Determine the (x, y) coordinate at the center of the cell enclosing the given text.  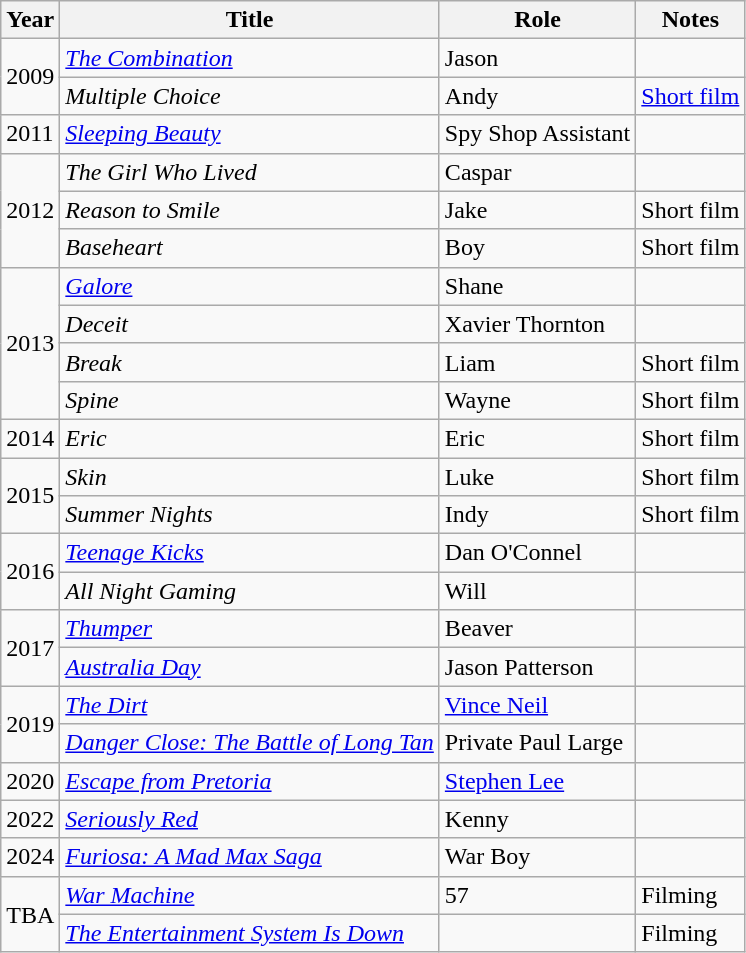
Andy (537, 96)
The Dirt (250, 705)
Wayne (537, 400)
Will (537, 591)
2011 (30, 134)
2013 (30, 343)
Boy (537, 248)
2019 (30, 724)
Teenage Kicks (250, 553)
War Machine (250, 895)
Australia Day (250, 667)
Dan O'Connel (537, 553)
2017 (30, 648)
2022 (30, 819)
Skin (250, 477)
The Girl Who Lived (250, 172)
Multiple Choice (250, 96)
Danger Close: The Battle of Long Tan (250, 743)
Seriously Red (250, 819)
Indy (537, 515)
Jason (537, 58)
The Combination (250, 58)
Spy Shop Assistant (537, 134)
Notes (690, 20)
Title (250, 20)
Caspar (537, 172)
Kenny (537, 819)
Escape from Pretoria (250, 781)
Beaver (537, 629)
Role (537, 20)
2012 (30, 210)
Stephen Lee (537, 781)
All Night Gaming (250, 591)
Sleeping Beauty (250, 134)
2020 (30, 781)
TBA (30, 914)
Galore (250, 286)
2015 (30, 496)
2016 (30, 572)
Jake (537, 210)
2014 (30, 438)
Shane (537, 286)
Jason Patterson (537, 667)
Summer Nights (250, 515)
Xavier Thornton (537, 324)
Private Paul Large (537, 743)
Thumper (250, 629)
Reason to Smile (250, 210)
Vince Neil (537, 705)
War Boy (537, 857)
Furiosa: A Mad Max Saga (250, 857)
The Entertainment System Is Down (250, 933)
Break (250, 362)
57 (537, 895)
Luke (537, 477)
2009 (30, 77)
Spine (250, 400)
Liam (537, 362)
Year (30, 20)
Baseheart (250, 248)
2024 (30, 857)
Deceit (250, 324)
